Determine the (x, y) coordinate at the center of the cell enclosing the given text.  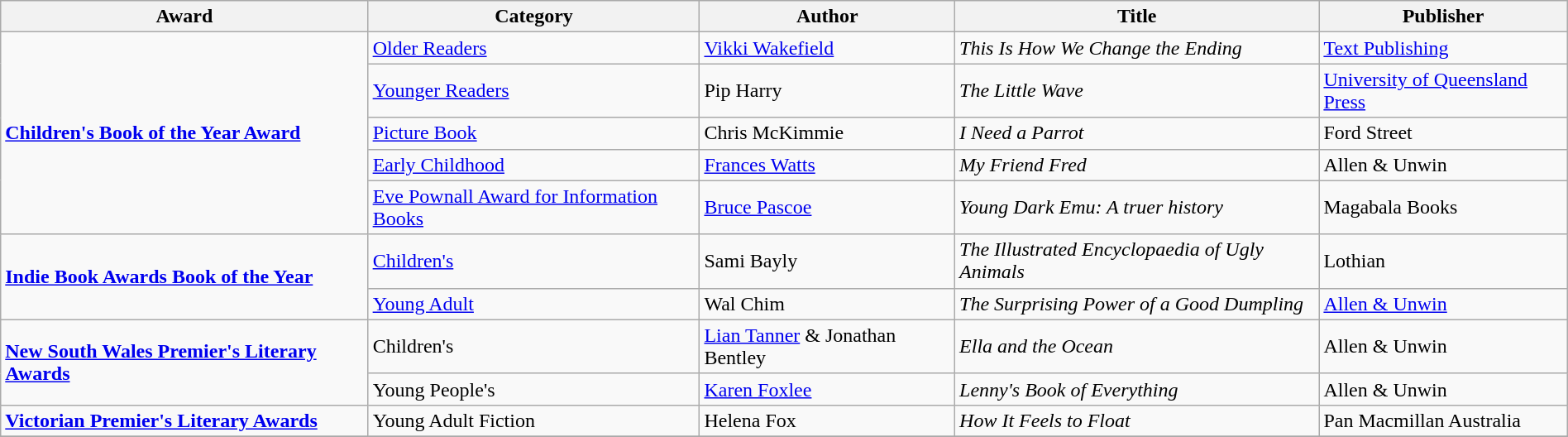
How It Feels to Float (1137, 420)
Lenny's Book of Everything (1137, 389)
Pip Harry (827, 91)
New South Wales Premier's Literary Awards (184, 363)
Young People's (534, 389)
Publisher (1443, 17)
Helena Fox (827, 420)
Young Adult Fiction (534, 420)
Indie Book Awards Book of the Year (184, 276)
Title (1137, 17)
The Surprising Power of a Good Dumpling (1137, 304)
Ella and the Ocean (1137, 346)
Picture Book (534, 133)
My Friend Fred (1137, 165)
The Little Wave (1137, 91)
Victorian Premier's Literary Awards (184, 420)
Early Childhood (534, 165)
Bruce Pascoe (827, 207)
Sami Bayly (827, 262)
Award (184, 17)
Ford Street (1443, 133)
The Illustrated Encyclopaedia of Ugly Animals (1137, 262)
University of Queensland Press (1443, 91)
Author (827, 17)
Karen Foxlee (827, 389)
Children's Book of the Year Award (184, 133)
Frances Watts (827, 165)
This Is How We Change the Ending (1137, 48)
Young Adult (534, 304)
Lothian (1443, 262)
Eve Pownall Award for Information Books (534, 207)
Vikki Wakefield (827, 48)
Pan Macmillan Australia (1443, 420)
Magabala Books (1443, 207)
Category (534, 17)
Older Readers (534, 48)
Chris McKimmie (827, 133)
I Need a Parrot (1137, 133)
Text Publishing (1443, 48)
Lian Tanner & Jonathan Bentley (827, 346)
Younger Readers (534, 91)
Young Dark Emu: A truer history (1137, 207)
Wal Chim (827, 304)
